Return the (X, Y) coordinate for the center point of the cell that contains the specified text.  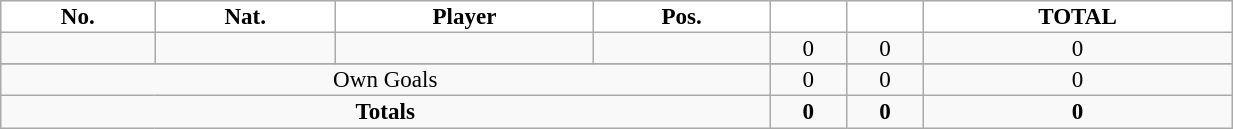
Pos. (682, 17)
Own Goals (386, 80)
No. (78, 17)
TOTAL (1077, 17)
Player (465, 17)
Totals (386, 112)
Nat. (246, 17)
